Extract the (X, Y) coordinate from the center of the cell holding the provided text.  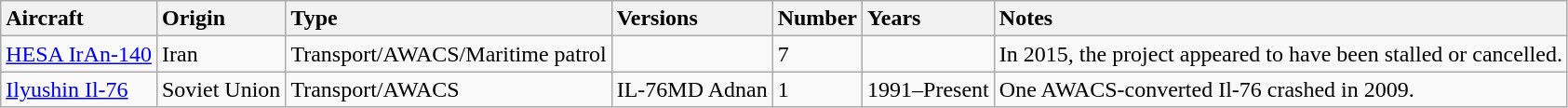
Years (929, 19)
1 (817, 89)
7 (817, 54)
1991–Present (929, 89)
Soviet Union (221, 89)
Notes (1280, 19)
Number (817, 19)
Iran (221, 54)
Transport/AWACS (449, 89)
HESA IrAn-140 (79, 54)
One AWACS-converted Il-76 crashed in 2009. (1280, 89)
Versions (692, 19)
Origin (221, 19)
Type (449, 19)
Aircraft (79, 19)
Ilyushin Il-76 (79, 89)
Transport/AWACS/Maritime patrol (449, 54)
In 2015, the project appeared to have been stalled or cancelled. (1280, 54)
IL-76MD Adnan (692, 89)
